Capture the cell that displays the provided text and extract its [X, Y] central coordinate. 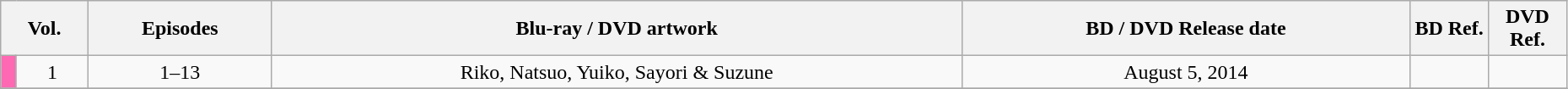
Riko, Natsuo, Yuiko, Sayori & Suzune [617, 72]
August 5, 2014 [1186, 72]
1 [52, 72]
1–13 [180, 72]
BD Ref. [1449, 29]
Blu-ray / DVD artwork [617, 29]
Episodes [180, 29]
DVD Ref. [1528, 29]
Vol. [45, 29]
BD / DVD Release date [1186, 29]
